Determine the (x, y) coordinate at the center of the cell enclosing the given text.  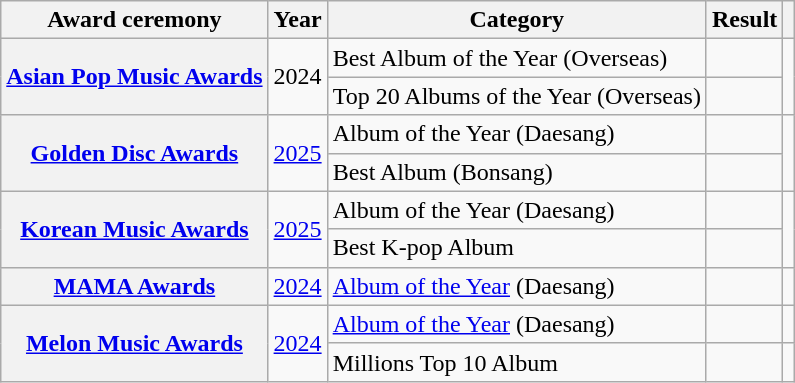
Award ceremony (134, 20)
Best Album of the Year (Overseas) (516, 58)
Asian Pop Music Awards (134, 77)
Korean Music Awards (134, 229)
MAMA Awards (134, 286)
Melon Music Awards (134, 343)
Golden Disc Awards (134, 153)
Top 20 Albums of the Year (Overseas) (516, 96)
Category (516, 20)
Result (744, 20)
Millions Top 10 Album (516, 362)
Best Album (Bonsang) (516, 172)
Year (298, 20)
Best K-pop Album (516, 248)
